From the cell containing the given text, extract its center point as (X, Y) coordinate. 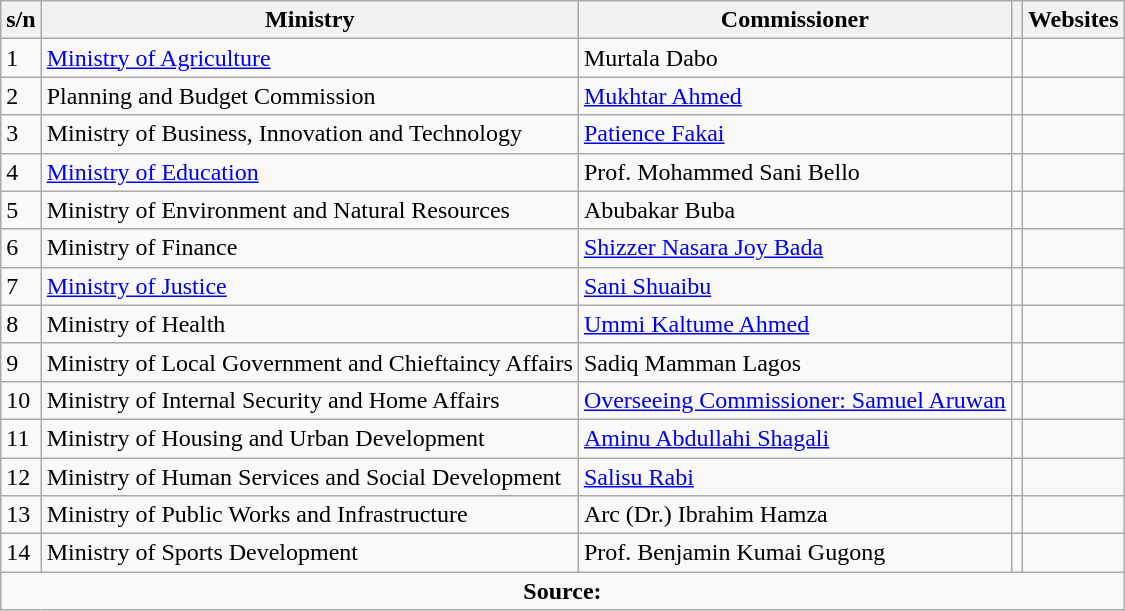
Ministry of Health (310, 324)
Commissioner (794, 20)
2 (21, 96)
14 (21, 553)
Aminu Abdullahi Shagali (794, 438)
Ministry of Finance (310, 248)
Ministry of Justice (310, 286)
Ministry of Business, Innovation and Technology (310, 134)
Ummi Kaltume Ahmed (794, 324)
11 (21, 438)
Ministry of Local Government and Chieftaincy Affairs (310, 362)
Shizzer Nasara Joy Bada (794, 248)
Ministry of Agriculture (310, 58)
1 (21, 58)
Ministry of Education (310, 172)
Websites (1073, 20)
Ministry of Internal Security and Home Affairs (310, 400)
5 (21, 210)
Ministry (310, 20)
Arc (Dr.) Ibrahim Hamza (794, 515)
Planning and Budget Commission (310, 96)
6 (21, 248)
Sani Shuaibu (794, 286)
Prof. Benjamin Kumai Gugong (794, 553)
Mukhtar Ahmed (794, 96)
Patience Fakai (794, 134)
10 (21, 400)
Prof. Mohammed Sani Bello (794, 172)
7 (21, 286)
9 (21, 362)
Source: (562, 591)
Ministry of Human Services and Social Development (310, 477)
Salisu Rabi (794, 477)
3 (21, 134)
8 (21, 324)
Murtala Dabo (794, 58)
Ministry of Housing and Urban Development (310, 438)
Ministry of Sports Development (310, 553)
Sadiq Mamman Lagos (794, 362)
12 (21, 477)
Ministry of Environment and Natural Resources (310, 210)
Abubakar Buba (794, 210)
13 (21, 515)
s/n (21, 20)
4 (21, 172)
Ministry of Public Works and Infrastructure (310, 515)
Overseeing Commissioner: Samuel Aruwan (794, 400)
